Pinpoint the cell where the given text exists, returning its (X, Y) midpoint coordinate. 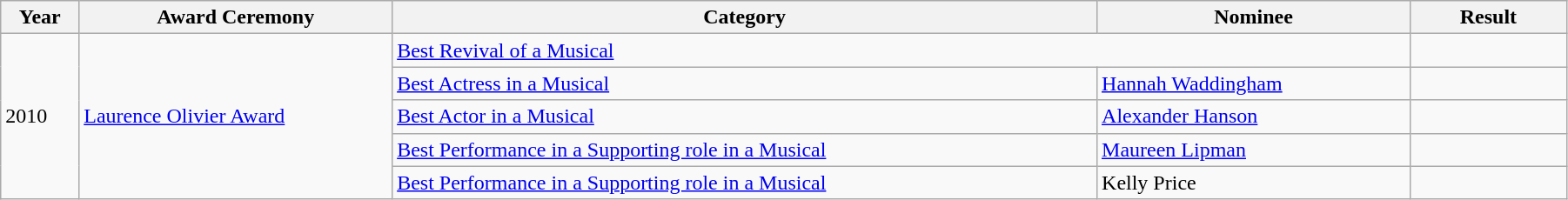
Kelly Price (1254, 183)
Hannah Waddingham (1254, 83)
Best Revival of a Musical (901, 50)
Result (1488, 17)
Award Ceremony (236, 17)
Year (40, 17)
Category (745, 17)
Best Actress in a Musical (745, 83)
2010 (40, 117)
Laurence Olivier Award (236, 117)
Maureen Lipman (1254, 150)
Alexander Hanson (1254, 117)
Best Actor in a Musical (745, 117)
Nominee (1254, 17)
